Detect which cell encompasses the target text, then output its [X, Y] center coordinate. 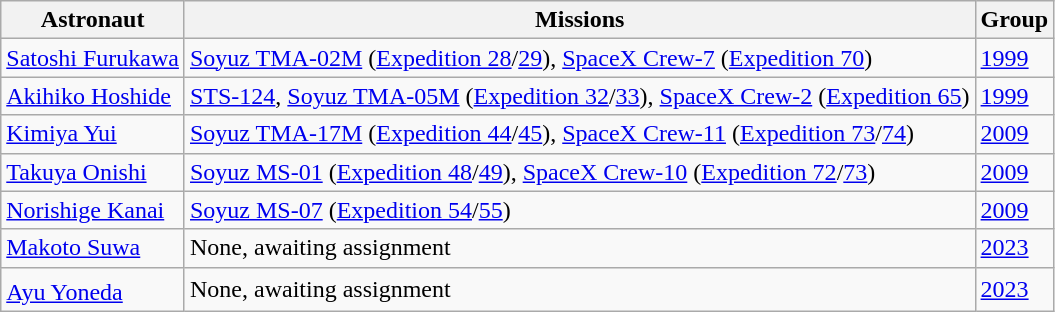
Group [1014, 20]
Satoshi Furukawa [93, 58]
Norishige Kanai [93, 210]
Astronaut [93, 20]
Ayu Yoneda [93, 290]
Soyuz MS-07 (Expedition 54/55) [580, 210]
Makoto Suwa [93, 248]
Kimiya Yui [93, 134]
Takuya Onishi [93, 172]
Soyuz TMA-17M (Expedition 44/45), SpaceX Crew-11 (Expedition 73/74) [580, 134]
Missions [580, 20]
Soyuz MS-01 (Expedition 48/49), SpaceX Crew-10 (Expedition 72/73) [580, 172]
STS-124, Soyuz TMA-05M (Expedition 32/33), SpaceX Crew-2 (Expedition 65) [580, 96]
Soyuz TMA-02M (Expedition 28/29), SpaceX Crew-7 (Expedition 70) [580, 58]
Akihiko Hoshide [93, 96]
